For the text-containing cell, return its midpoint in [X, Y] coordinate format. 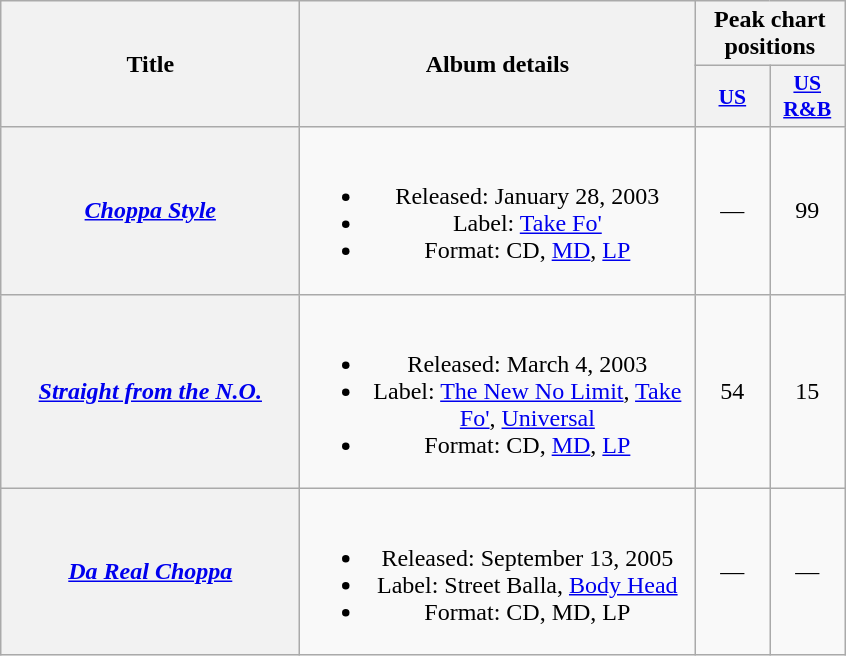
US R&B [808, 96]
Album details [498, 64]
54 [732, 391]
Peak chart positions [770, 34]
Released: January 28, 2003Label: Take Fo'Format: CD, MD, LP [498, 210]
Released: September 13, 2005Label: Street Balla, Body HeadFormat: CD, MD, LP [498, 572]
Da Real Choppa [150, 572]
US [732, 96]
99 [808, 210]
Straight from the N.O. [150, 391]
Released: March 4, 2003Label: The New No Limit, Take Fo', UniversalFormat: CD, MD, LP [498, 391]
Choppa Style [150, 210]
Title [150, 64]
15 [808, 391]
